Detect which cell encompasses the target text, then output its (X, Y) center coordinate. 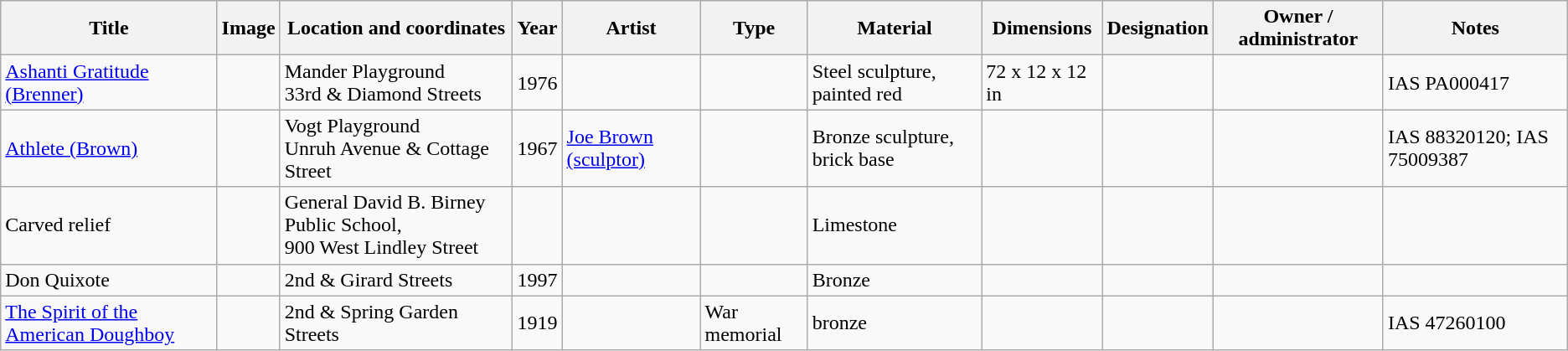
War memorial (754, 323)
Limestone (895, 225)
Year (538, 28)
Dimensions (1042, 28)
Title (109, 28)
IAS 88320120; IAS 75009387 (1475, 148)
Designation (1158, 28)
Bronze (895, 280)
Bronze sculpture, brick base (895, 148)
1919 (538, 323)
2nd & Spring Garden Streets (396, 323)
Notes (1475, 28)
The Spirit of the American Doughboy (109, 323)
Carved relief (109, 225)
Owner / administrator (1298, 28)
2nd & Girard Streets (396, 280)
IAS 47260100 (1475, 323)
Don Quixote (109, 280)
1997 (538, 280)
IAS PA000417 (1475, 82)
Location and coordinates (396, 28)
Athlete (Brown) (109, 148)
Steel sculpture, painted red (895, 82)
Joe Brown (sculptor) (632, 148)
1967 (538, 148)
Material (895, 28)
72 x 12 x 12 in (1042, 82)
General David B. Birney Public School,900 West Lindley Street (396, 225)
Image (248, 28)
1976 (538, 82)
Artist (632, 28)
Vogt Playground Unruh Avenue & Cottage Street (396, 148)
bronze (895, 323)
Mander Playground33rd & Diamond Streets (396, 82)
Ashanti Gratitude (Brenner) (109, 82)
Type (754, 28)
